For the text-containing cell, return its midpoint in (x, y) coordinate format. 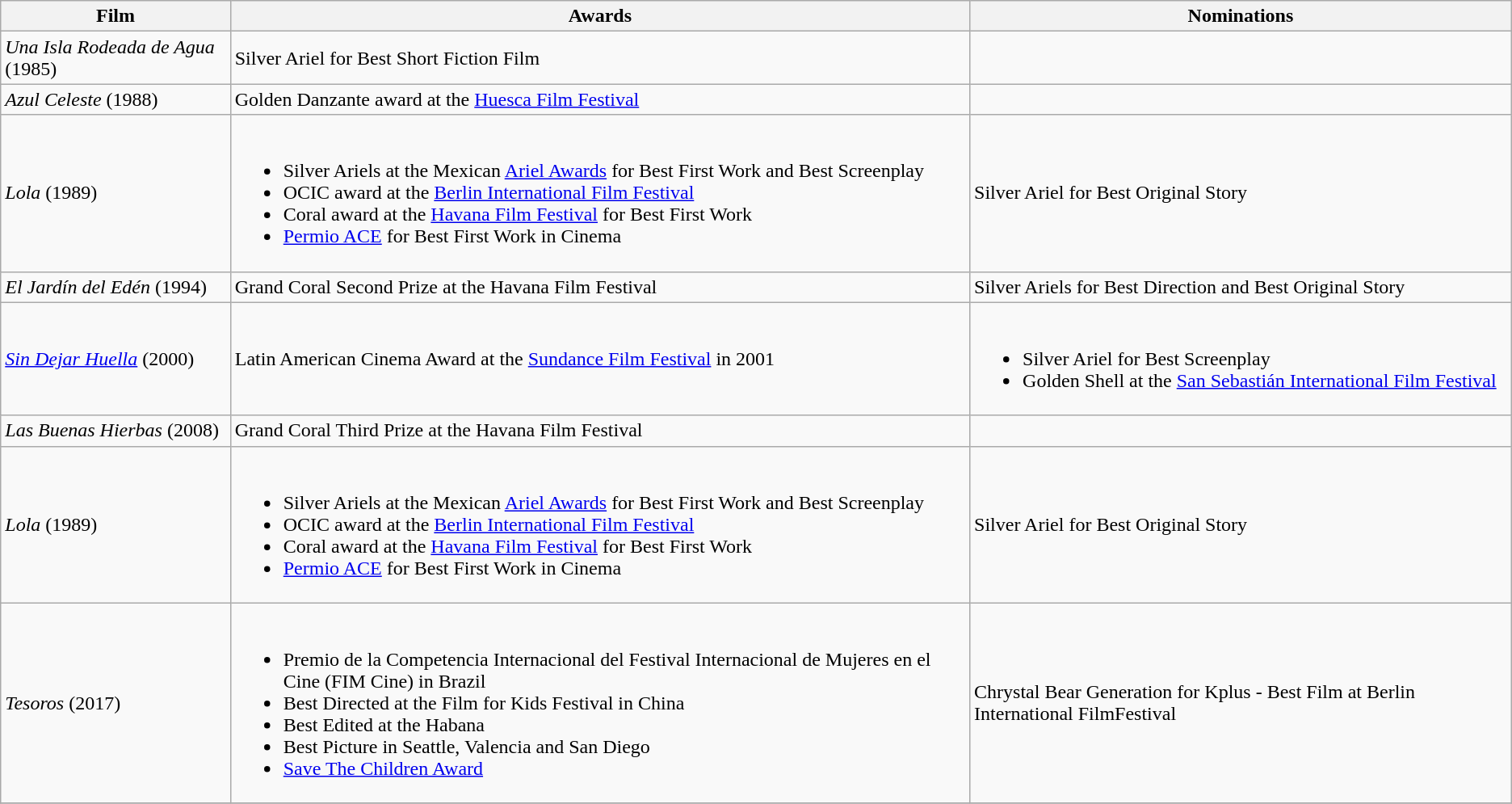
Awards (599, 16)
Azul Celeste (1988) (115, 99)
Silver Ariel for Best ScreenplayGolden Shell at the San Sebastián International Film Festival (1241, 359)
Tesoros (2017) (115, 703)
Golden Danzante award at the Huesca Film Festival (599, 99)
Nominations (1241, 16)
Latin American Cinema Award at the Sundance Film Festival in 2001 (599, 359)
Silver Ariels for Best Direction and Best Original Story (1241, 287)
Las Buenas Hierbas (2008) (115, 431)
Una Isla Rodeada de Agua (1985) (115, 58)
El Jardín del Edén (1994) (115, 287)
Grand Coral Third Prize at the Havana Film Festival (599, 431)
Grand Coral Second Prize at the Havana Film Festival (599, 287)
Sin Dejar Huella (2000) (115, 359)
Chrystal Bear Generation for Kplus - Best Film at Berlin International FilmFestival (1241, 703)
Silver Ariel for Best Short Fiction Film (599, 58)
Film (115, 16)
